Find where the given text appears and provide that cell's center as (x, y) coordinate. 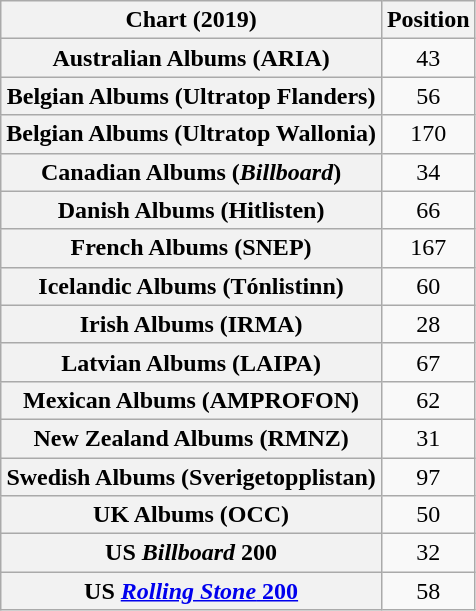
Belgian Albums (Ultratop Wallonia) (192, 134)
Canadian Albums (Billboard) (192, 172)
Danish Albums (Hitlisten) (192, 210)
50 (428, 515)
97 (428, 477)
French Albums (SNEP) (192, 248)
Icelandic Albums (Tónlistinn) (192, 286)
66 (428, 210)
34 (428, 172)
Mexican Albums (AMPROFON) (192, 400)
US Billboard 200 (192, 553)
31 (428, 438)
UK Albums (OCC) (192, 515)
32 (428, 553)
170 (428, 134)
Australian Albums (ARIA) (192, 58)
Latvian Albums (LAIPA) (192, 362)
167 (428, 248)
New Zealand Albums (RMNZ) (192, 438)
Irish Albums (IRMA) (192, 324)
28 (428, 324)
67 (428, 362)
60 (428, 286)
56 (428, 96)
Chart (2019) (192, 20)
Position (428, 20)
62 (428, 400)
Belgian Albums (Ultratop Flanders) (192, 96)
58 (428, 591)
US Rolling Stone 200 (192, 591)
43 (428, 58)
Swedish Albums (Sverigetopplistan) (192, 477)
